Identify which cell holds the provided text, then report its (x, y) central coordinate. 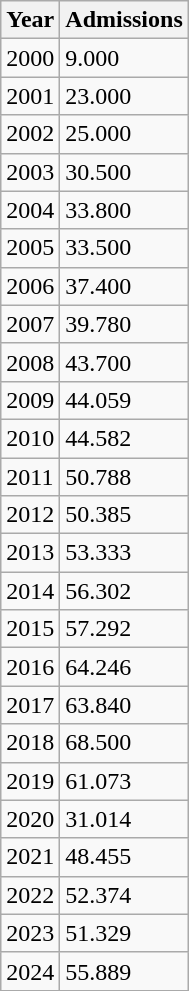
2013 (30, 553)
2024 (30, 971)
2005 (30, 248)
61.073 (124, 781)
57.292 (124, 629)
44.582 (124, 438)
2000 (30, 58)
53.333 (124, 553)
2004 (30, 210)
52.374 (124, 895)
68.500 (124, 743)
2022 (30, 895)
33.800 (124, 210)
43.700 (124, 362)
2001 (30, 96)
51.329 (124, 933)
64.246 (124, 667)
Admissions (124, 20)
44.059 (124, 400)
25.000 (124, 134)
33.500 (124, 248)
2016 (30, 667)
56.302 (124, 591)
2014 (30, 591)
23.000 (124, 96)
2018 (30, 743)
2021 (30, 857)
Year (30, 20)
2012 (30, 515)
31.014 (124, 819)
63.840 (124, 705)
2015 (30, 629)
2023 (30, 933)
55.889 (124, 971)
2009 (30, 400)
2007 (30, 324)
2020 (30, 819)
2003 (30, 172)
50.385 (124, 515)
48.455 (124, 857)
50.788 (124, 477)
2010 (30, 438)
2002 (30, 134)
9.000 (124, 58)
2011 (30, 477)
39.780 (124, 324)
2019 (30, 781)
2006 (30, 286)
37.400 (124, 286)
2008 (30, 362)
2017 (30, 705)
30.500 (124, 172)
